Pinpoint the cell where the given text exists, returning its [x, y] midpoint coordinate. 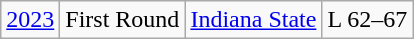
Indiana State [254, 20]
L 62–67 [368, 20]
2023 [30, 20]
First Round [122, 20]
